Detect which cell encompasses the target text, then output its [X, Y] center coordinate. 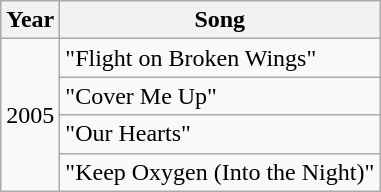
2005 [30, 115]
"Our Hearts" [220, 134]
Year [30, 20]
"Cover Me Up" [220, 96]
"Flight on Broken Wings" [220, 58]
Song [220, 20]
"Keep Oxygen (Into the Night)" [220, 172]
